Extract the (X, Y) coordinate from the center of the cell holding the provided text.  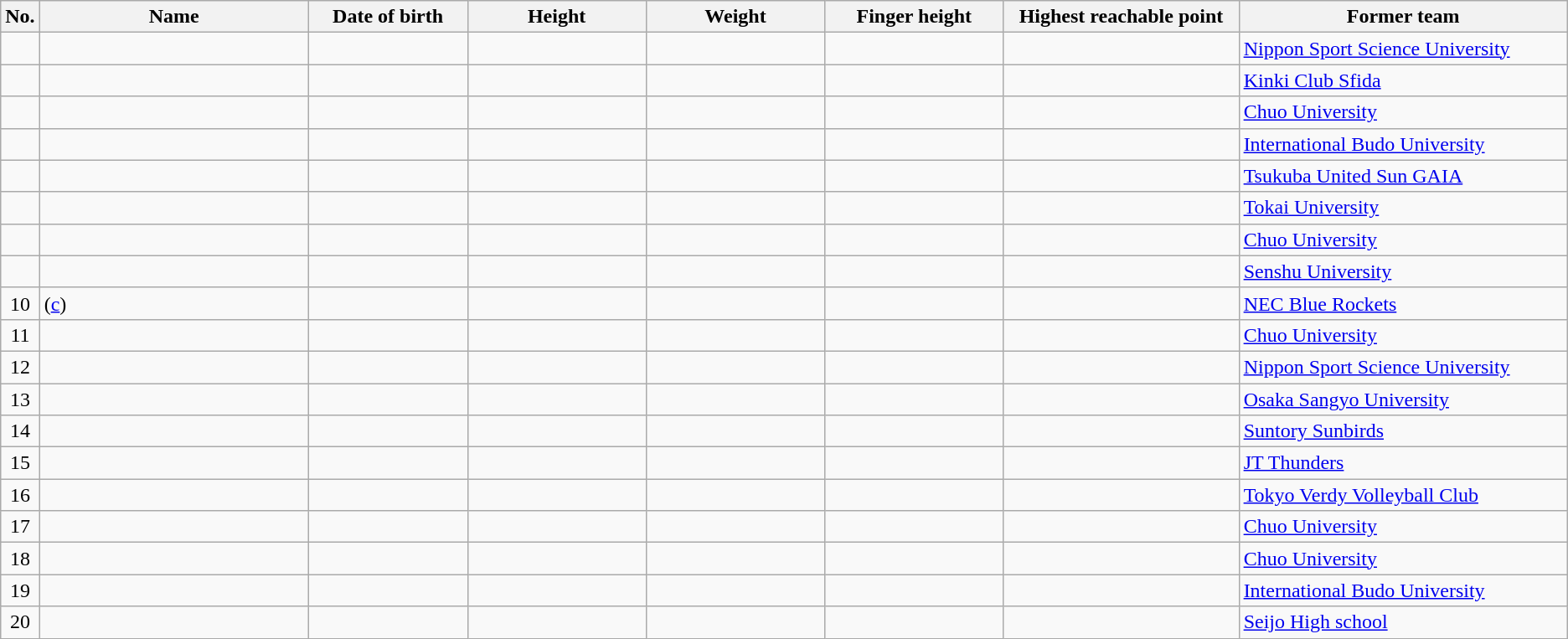
Osaka Sangyo University (1403, 399)
(c) (174, 303)
Name (174, 17)
Weight (735, 17)
Seijo High school (1403, 622)
Tokai University (1403, 208)
16 (20, 495)
10 (20, 303)
Date of birth (388, 17)
No. (20, 17)
20 (20, 622)
Kinki Club Sfida (1403, 80)
Suntory Sunbirds (1403, 431)
15 (20, 463)
Former team (1403, 17)
Tsukuba United Sun GAIA (1403, 176)
17 (20, 527)
11 (20, 335)
Height (556, 17)
13 (20, 399)
Senshu University (1403, 271)
JT Thunders (1403, 463)
NEC Blue Rockets (1403, 303)
14 (20, 431)
Finger height (915, 17)
18 (20, 559)
Highest reachable point (1121, 17)
12 (20, 367)
19 (20, 590)
Tokyo Verdy Volleyball Club (1403, 495)
